Detect which cell encompasses the target text, then output its (x, y) center coordinate. 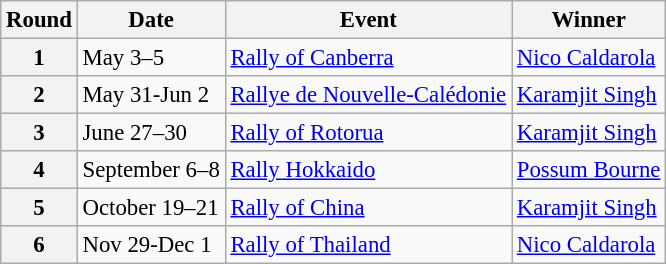
Nov 29-Dec 1 (151, 245)
Rally Hokkaido (368, 170)
4 (39, 170)
June 27–30 (151, 133)
6 (39, 245)
Rally of Canberra (368, 58)
Winner (589, 20)
September 6–8 (151, 170)
3 (39, 133)
Event (368, 20)
5 (39, 208)
Rallye de Nouvelle-Calédonie (368, 95)
2 (39, 95)
Rally of Thailand (368, 245)
1 (39, 58)
Date (151, 20)
Rally of Rotorua (368, 133)
May 31-Jun 2 (151, 95)
October 19–21 (151, 208)
Possum Bourne (589, 170)
Round (39, 20)
May 3–5 (151, 58)
Rally of China (368, 208)
